Locate the cell with the specified text and output its (x, y) center coordinate. 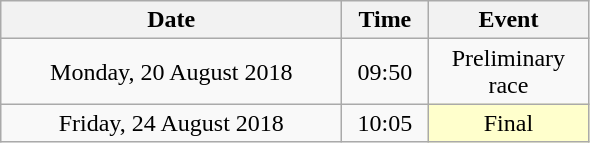
Friday, 24 August 2018 (172, 123)
Time (385, 20)
Preliminary race (508, 72)
09:50 (385, 72)
Monday, 20 August 2018 (172, 72)
10:05 (385, 123)
Date (172, 20)
Event (508, 20)
Final (508, 123)
